Scan for the cell matching the given text and deliver its (X, Y) coordinate at center. 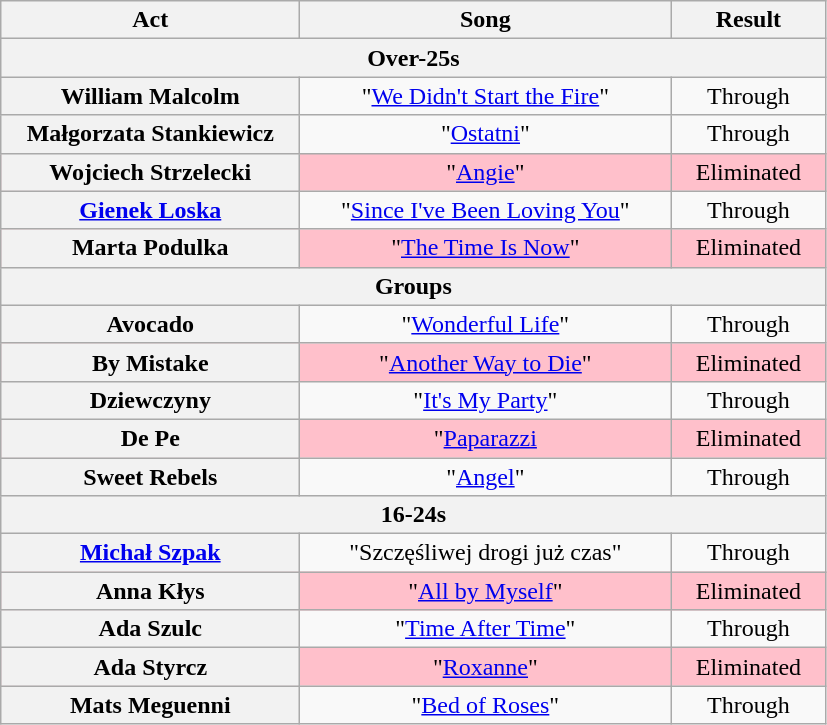
By Mistake (150, 362)
Over-25s (414, 58)
Małgorzata Stankiewicz (150, 134)
Song (486, 20)
Marta Podulka (150, 248)
Anna Kłys (150, 591)
Result (748, 20)
"Since I've Been Loving You" (486, 210)
"Time After Time" (486, 629)
Act (150, 20)
Michał Szpak (150, 553)
De Pe (150, 438)
Gienek Loska (150, 210)
Ada Szulc (150, 629)
"Ostatni" (486, 134)
"All by Myself" (486, 591)
"The Time Is Now" (486, 248)
Avocado (150, 324)
"Bed of Roses" (486, 705)
William Malcolm (150, 96)
"Paparazzi (486, 438)
"Szczęśliwej drogi już czas" (486, 553)
"Wonderful Life" (486, 324)
Groups (414, 286)
Dziewczyny (150, 400)
Ada Styrcz (150, 667)
"Angel" (486, 477)
Wojciech Strzelecki (150, 172)
16-24s (414, 515)
"Roxanne" (486, 667)
"Another Way to Die" (486, 362)
"We Didn't Start the Fire" (486, 96)
Mats Meguenni (150, 705)
"It's My Party" (486, 400)
Sweet Rebels (150, 477)
"Angie" (486, 172)
